Determine the [x, y] coordinate at the center of the cell enclosing the given text.  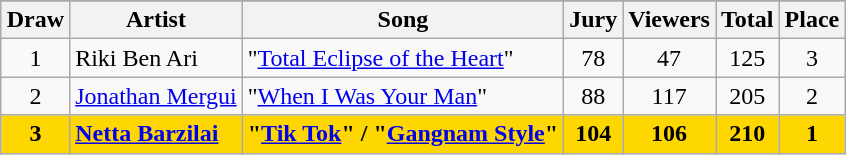
Jury [594, 20]
"When I Was Your Man" [402, 96]
"Total Eclipse of the Heart" [402, 58]
Riki Ben Ari [156, 58]
117 [670, 96]
125 [748, 58]
Netta Barzilai [156, 134]
78 [594, 58]
Place [812, 20]
88 [594, 96]
106 [670, 134]
Jonathan Mergui [156, 96]
104 [594, 134]
Draw [35, 20]
Total [748, 20]
210 [748, 134]
"Tik Tok" / "Gangnam Style" [402, 134]
Artist [156, 20]
Viewers [670, 20]
205 [748, 96]
47 [670, 58]
Song [402, 20]
